Identify which cell holds the provided text, then report its [x, y] central coordinate. 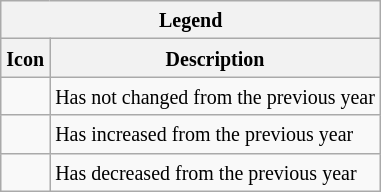
Has increased from the previous year [216, 134]
Description [216, 58]
Has not changed from the previous year [216, 96]
Icon [26, 58]
Legend [191, 20]
Has decreased from the previous year [216, 172]
